Provide the [x, y] coordinate of the cell's center where the given text is located.  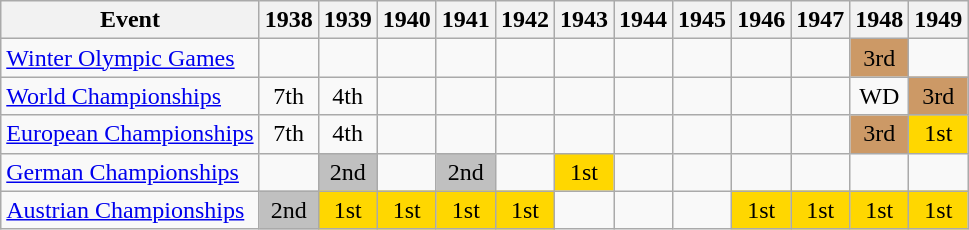
European Championships [130, 134]
1938 [288, 20]
1941 [466, 20]
1944 [644, 20]
1946 [762, 20]
Austrian Championships [130, 210]
WD [880, 96]
1942 [524, 20]
1940 [406, 20]
1947 [820, 20]
1945 [702, 20]
German Championships [130, 172]
1943 [584, 20]
Winter Olympic Games [130, 58]
1939 [348, 20]
World Championships [130, 96]
Event [130, 20]
1949 [938, 20]
1948 [880, 20]
